Identify which cell holds the provided text, then report its [x, y] central coordinate. 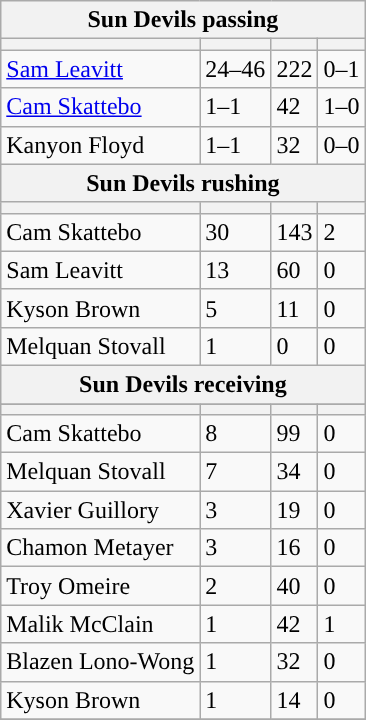
Blazen Lono-Wong [100, 662]
13 [236, 270]
30 [236, 232]
Kanyon Floyd [100, 145]
24–46 [236, 69]
Sun Devils passing [183, 20]
1–0 [342, 107]
34 [294, 472]
60 [294, 270]
14 [294, 700]
5 [236, 308]
143 [294, 232]
40 [294, 586]
0–0 [342, 145]
Sun Devils rushing [183, 183]
Xavier Guillory [100, 510]
Sun Devils receiving [183, 384]
19 [294, 510]
99 [294, 434]
Chamon Metayer [100, 548]
7 [236, 472]
222 [294, 69]
8 [236, 434]
Malik McClain [100, 624]
11 [294, 308]
16 [294, 548]
Troy Omeire [100, 586]
0–1 [342, 69]
